Return [x, y] of the center of cell containing provided text 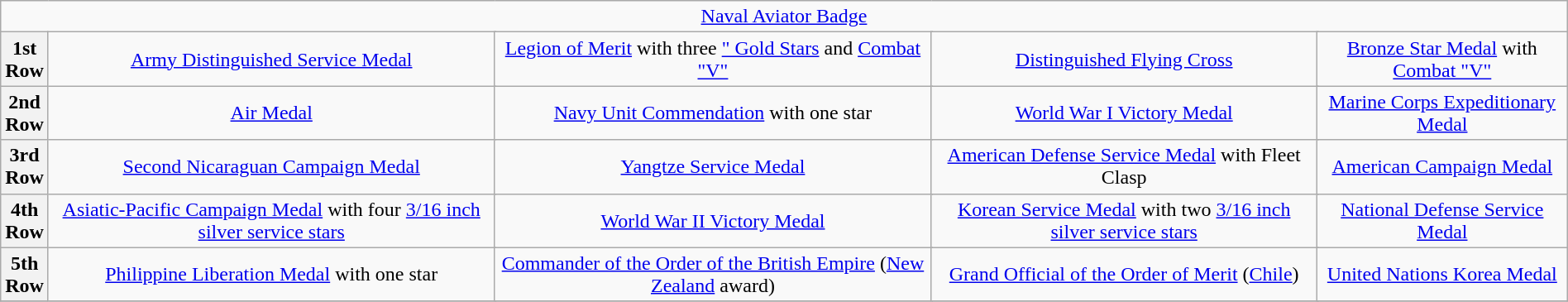
Marine Corps Expeditionary Medal [1442, 113]
American Defense Service Medal with Fleet Clasp [1124, 167]
Army Distinguished Service Medal [271, 60]
4thRow [25, 220]
Bronze Star Medal with Combat "V" [1442, 60]
Air Medal [271, 113]
United Nations Korea Medal [1442, 275]
American Campaign Medal [1442, 167]
5thRow [25, 275]
World War II Victory Medal [713, 220]
Naval Aviator Badge [784, 17]
2ndRow [25, 113]
Korean Service Medal with two 3/16 inch silver service stars [1124, 220]
Legion of Merit with three " Gold Stars and Combat "V" [713, 60]
Grand Official of the Order of Merit (Chile) [1124, 275]
Asiatic-Pacific Campaign Medal with four 3/16 inch silver service stars [271, 220]
Philippine Liberation Medal with one star [271, 275]
Yangtze Service Medal [713, 167]
3rdRow [25, 167]
Second Nicaraguan Campaign Medal [271, 167]
1stRow [25, 60]
Distinguished Flying Cross [1124, 60]
Commander of the Order of the British Empire (New Zealand award) [713, 275]
National Defense Service Medal [1442, 220]
Navy Unit Commendation with one star [713, 113]
World War I Victory Medal [1124, 113]
